Capture the cell that displays the provided text and extract its (X, Y) central coordinate. 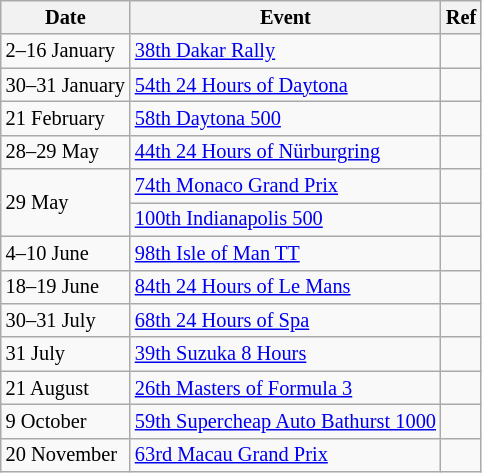
30–31 July (66, 320)
100th Indianapolis 500 (286, 219)
44th 24 Hours of Nürburgring (286, 152)
98th Isle of Man TT (286, 253)
9 October (66, 421)
18–19 June (66, 287)
38th Dakar Rally (286, 51)
58th Daytona 500 (286, 118)
21 August (66, 388)
29 May (66, 202)
54th 24 Hours of Daytona (286, 85)
Event (286, 17)
63rd Macau Grand Prix (286, 455)
20 November (66, 455)
30–31 January (66, 85)
28–29 May (66, 152)
Ref (461, 17)
31 July (66, 354)
Date (66, 17)
74th Monaco Grand Prix (286, 186)
68th 24 Hours of Spa (286, 320)
26th Masters of Formula 3 (286, 388)
2–16 January (66, 51)
84th 24 Hours of Le Mans (286, 287)
21 February (66, 118)
39th Suzuka 8 Hours (286, 354)
4–10 June (66, 253)
59th Supercheap Auto Bathurst 1000 (286, 421)
